Scan for the cell matching the given text and deliver its [x, y] coordinate at center. 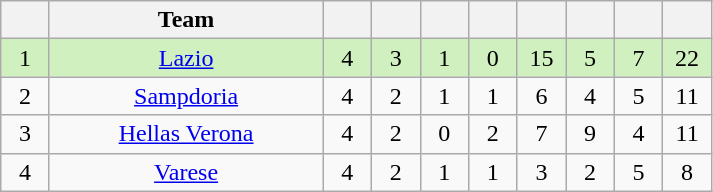
22 [688, 58]
Hellas Verona [186, 134]
15 [542, 58]
9 [590, 134]
8 [688, 172]
Team [186, 20]
Varese [186, 172]
6 [542, 96]
Lazio [186, 58]
Sampdoria [186, 96]
